Identify which cell holds the provided text, then report its [X, Y] central coordinate. 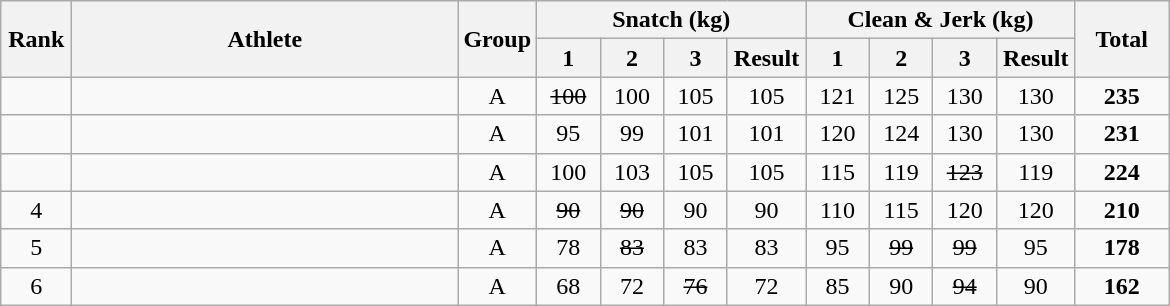
94 [965, 286]
Clean & Jerk (kg) [940, 20]
103 [632, 172]
6 [36, 286]
Snatch (kg) [672, 20]
123 [965, 172]
178 [1122, 248]
Athlete [265, 39]
4 [36, 210]
85 [838, 286]
Total [1122, 39]
231 [1122, 134]
162 [1122, 286]
121 [838, 96]
210 [1122, 210]
224 [1122, 172]
124 [901, 134]
78 [569, 248]
125 [901, 96]
76 [696, 286]
Group [498, 39]
110 [838, 210]
5 [36, 248]
235 [1122, 96]
Rank [36, 39]
68 [569, 286]
